Identify which cell holds the provided text, then report its (x, y) central coordinate. 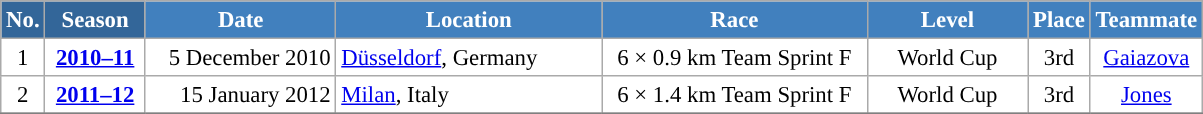
6 × 1.4 km Team Sprint F (735, 95)
6 × 0.9 km Team Sprint F (735, 58)
2010–11 (95, 58)
2 (23, 95)
Race (735, 20)
Teammate (1146, 20)
Location (469, 20)
15 January 2012 (240, 95)
Level (948, 20)
1 (23, 58)
Milan, Italy (469, 95)
No. (23, 20)
5 December 2010 (240, 58)
Place (1059, 20)
2011–12 (95, 95)
Düsseldorf, Germany (469, 58)
Date (240, 20)
Season (95, 20)
Jones (1146, 95)
Gaiazova (1146, 58)
